Detect which cell encompasses the target text, then output its [x, y] center coordinate. 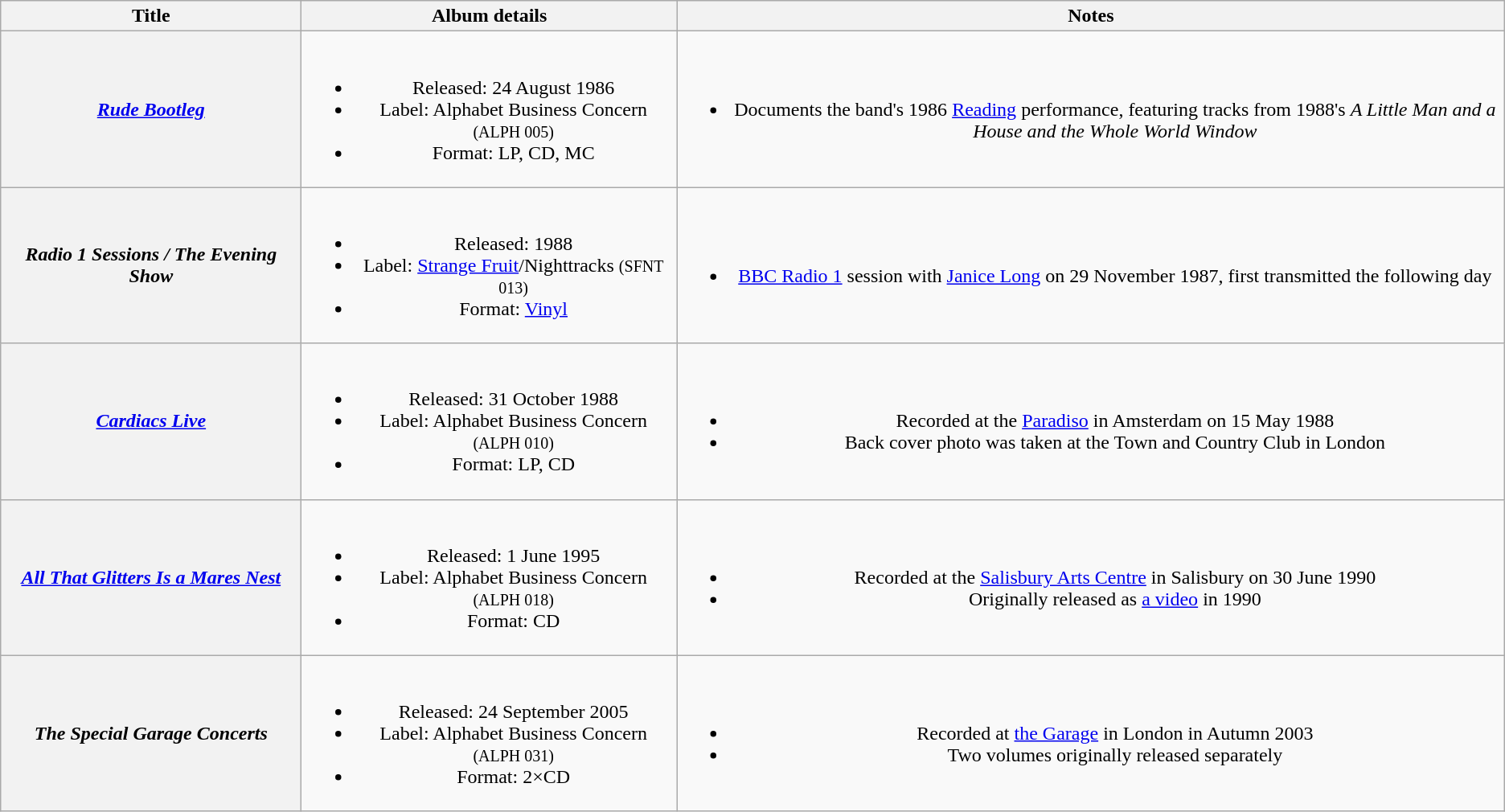
Released: 31 October 1988Label: Alphabet Business Concern (ALPH 010)Format: LP, CD [490, 421]
All That Glitters Is a Mares Nest [151, 577]
Released: 1988Label: Strange Fruit/Nighttracks (SFNT 013)Format: Vinyl [490, 265]
Title [151, 16]
Album details [490, 16]
Recorded at the Salisbury Arts Centre in Salisbury on 30 June 1990Originally released as a video in 1990 [1090, 577]
The Special Garage Concerts [151, 733]
Recorded at the Garage in London in Autumn 2003Two volumes originally released separately [1090, 733]
Released: 24 September 2005Label: Alphabet Business Concern (ALPH 031)Format: 2×CD [490, 733]
Radio 1 Sessions / The Evening Show [151, 265]
Released: 24 August 1986Label: Alphabet Business Concern (ALPH 005)Format: LP, CD, MC [490, 109]
Notes [1090, 16]
Released: 1 June 1995Label: Alphabet Business Concern (ALPH 018)Format: CD [490, 577]
Recorded at the Paradiso in Amsterdam on 15 May 1988Back cover photo was taken at the Town and Country Club in London [1090, 421]
Documents the band's 1986 Reading performance, featuring tracks from 1988's A Little Man and a House and the Whole World Window [1090, 109]
Cardiacs Live [151, 421]
Rude Bootleg [151, 109]
BBC Radio 1 session with Janice Long on 29 November 1987, first transmitted the following day [1090, 265]
